Output the [x, y] coordinate of the center of the cell containing the given text.  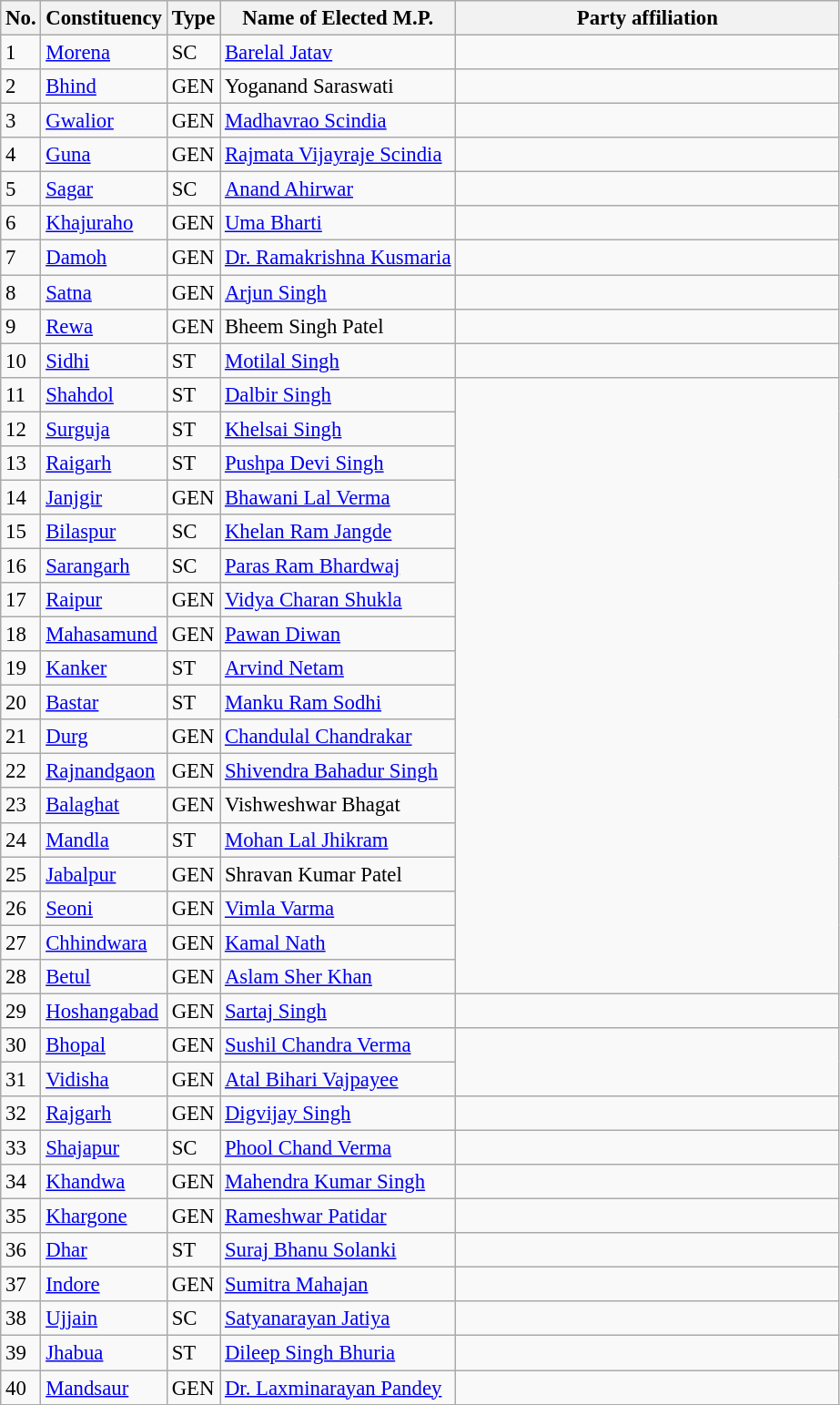
Jabalpur [104, 874]
Vidisha [104, 1079]
19 [21, 668]
Dhar [104, 1250]
Sarangarh [104, 565]
22 [21, 771]
Seoni [104, 908]
Arvind Netam [339, 668]
7 [21, 258]
Party affiliation [648, 18]
33 [21, 1148]
4 [21, 155]
13 [21, 463]
Bhopal [104, 1045]
27 [21, 942]
28 [21, 977]
Vidya Charan Shukla [339, 600]
Barelal Jatav [339, 53]
Dalbir Singh [339, 394]
Hoshangabad [104, 1011]
Bheem Singh Patel [339, 326]
Mahasamund [104, 635]
Digvijay Singh [339, 1114]
Dr. Laxminarayan Pandey [339, 1388]
Khelan Ram Jangde [339, 532]
Shajapur [104, 1148]
Pushpa Devi Singh [339, 463]
Suraj Bhanu Solanki [339, 1250]
Khajuraho [104, 223]
23 [21, 806]
Shravan Kumar Patel [339, 874]
Vishweshwar Bhagat [339, 806]
Gwalior [104, 121]
25 [21, 874]
Uma Bharti [339, 223]
Paras Ram Bhardwaj [339, 565]
2 [21, 87]
39 [21, 1353]
Chhindwara [104, 942]
Satna [104, 292]
Satyanarayan Jatiya [339, 1319]
Bhind [104, 87]
Aslam Sher Khan [339, 977]
31 [21, 1079]
26 [21, 908]
10 [21, 361]
37 [21, 1285]
Damoh [104, 258]
Sumitra Mahajan [339, 1285]
Sagar [104, 189]
Raipur [104, 600]
Rewa [104, 326]
Madhavrao Scindia [339, 121]
30 [21, 1045]
Jhabua [104, 1353]
Surguja [104, 429]
Indore [104, 1285]
21 [21, 737]
3 [21, 121]
14 [21, 497]
Rajgarh [104, 1114]
35 [21, 1217]
8 [21, 292]
32 [21, 1114]
15 [21, 532]
Sartaj Singh [339, 1011]
Bhawani Lal Verma [339, 497]
24 [21, 840]
Durg [104, 737]
Guna [104, 155]
Khargone [104, 1217]
Janjgir [104, 497]
Mandsaur [104, 1388]
11 [21, 394]
20 [21, 703]
Constituency [104, 18]
Pawan Diwan [339, 635]
18 [21, 635]
Khelsai Singh [339, 429]
Yoganand Saraswati [339, 87]
Atal Bihari Vajpayee [339, 1079]
36 [21, 1250]
Phool Chand Verma [339, 1148]
Chandulal Chandrakar [339, 737]
Mandla [104, 840]
16 [21, 565]
6 [21, 223]
Bastar [104, 703]
Mohan Lal Jhikram [339, 840]
Shivendra Bahadur Singh [339, 771]
Kanker [104, 668]
Rajnandgaon [104, 771]
40 [21, 1388]
Vimla Varma [339, 908]
Name of Elected M.P. [339, 18]
Sushil Chandra Verma [339, 1045]
Betul [104, 977]
38 [21, 1319]
Type [193, 18]
Arjun Singh [339, 292]
Motilal Singh [339, 361]
Raigarh [104, 463]
29 [21, 1011]
Manku Ram Sodhi [339, 703]
Kamal Nath [339, 942]
12 [21, 429]
Rameshwar Patidar [339, 1217]
Ujjain [104, 1319]
Balaghat [104, 806]
Rajmata Vijayraje Scindia [339, 155]
9 [21, 326]
Bilaspur [104, 532]
Anand Ahirwar [339, 189]
Mahendra Kumar Singh [339, 1182]
Khandwa [104, 1182]
Morena [104, 53]
1 [21, 53]
Dileep Singh Bhuria [339, 1353]
Sidhi [104, 361]
No. [21, 18]
34 [21, 1182]
17 [21, 600]
Shahdol [104, 394]
5 [21, 189]
Dr. Ramakrishna Kusmaria [339, 258]
